Locate the cell with the specified text and output its [x, y] center coordinate. 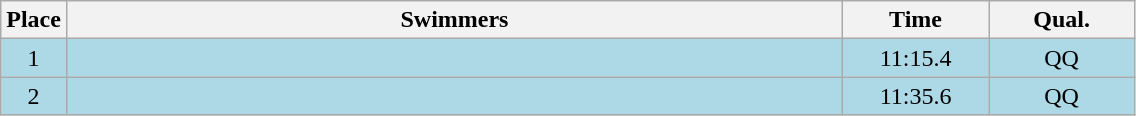
1 [34, 58]
11:35.6 [916, 96]
Place [34, 20]
2 [34, 96]
Time [916, 20]
11:15.4 [916, 58]
Qual. [1062, 20]
Swimmers [454, 20]
